From the cell containing the given text, extract its center point as [x, y] coordinate. 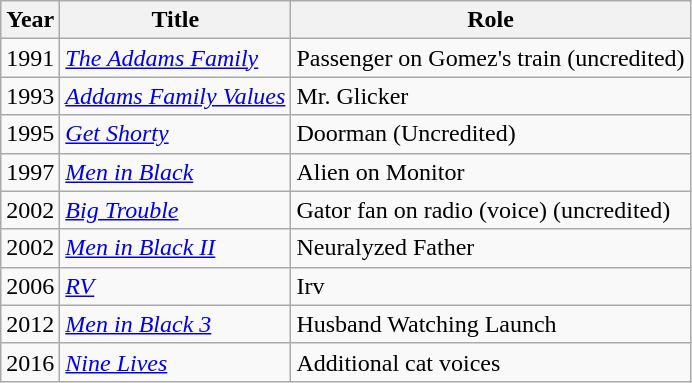
Get Shorty [176, 134]
1995 [30, 134]
Role [490, 20]
Additional cat voices [490, 362]
Husband Watching Launch [490, 324]
1991 [30, 58]
Gator fan on radio (voice) (uncredited) [490, 210]
Men in Black 3 [176, 324]
Nine Lives [176, 362]
2016 [30, 362]
Alien on Monitor [490, 172]
Doorman (Uncredited) [490, 134]
Irv [490, 286]
Men in Black [176, 172]
Passenger on Gomez's train (uncredited) [490, 58]
Year [30, 20]
2006 [30, 286]
Men in Black II [176, 248]
2012 [30, 324]
The Addams Family [176, 58]
1993 [30, 96]
1997 [30, 172]
Neuralyzed Father [490, 248]
Mr. Glicker [490, 96]
Addams Family Values [176, 96]
Big Trouble [176, 210]
Title [176, 20]
RV [176, 286]
